Extract the [X, Y] coordinate from the center of the cell holding the provided text.  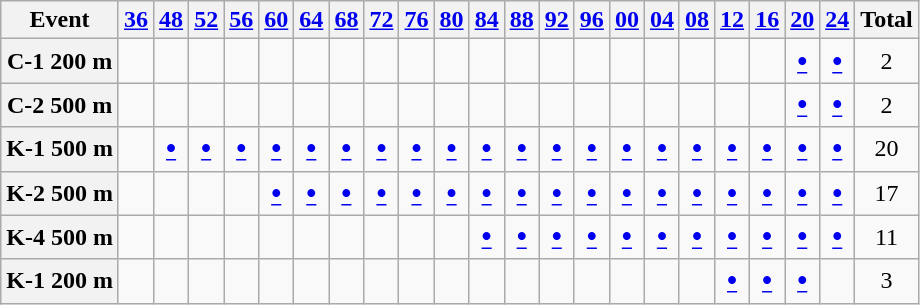
88 [522, 20]
Event [60, 20]
52 [206, 20]
72 [382, 20]
16 [768, 20]
K-1 500 m [60, 149]
24 [838, 20]
12 [732, 20]
K-2 500 m [60, 193]
17 [887, 193]
36 [136, 20]
76 [416, 20]
04 [662, 20]
68 [346, 20]
Total [887, 20]
80 [452, 20]
00 [626, 20]
84 [486, 20]
K-4 500 m [60, 237]
11 [887, 237]
60 [276, 20]
92 [556, 20]
56 [242, 20]
C-2 500 m [60, 105]
3 [887, 281]
48 [172, 20]
K-1 200 m [60, 281]
64 [312, 20]
96 [592, 20]
C-1 200 m [60, 61]
08 [696, 20]
